Detect which cell encompasses the target text, then output its [x, y] center coordinate. 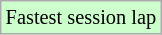
Fastest session lap [81, 17]
